Return the (x, y) coordinate for the center point of the cell that contains the specified text.  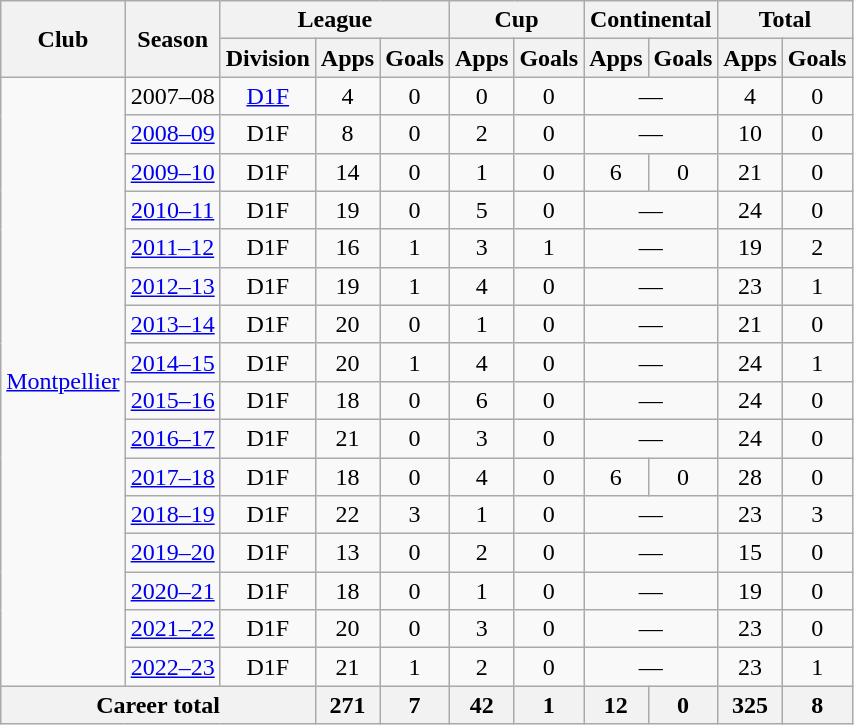
16 (347, 248)
14 (347, 172)
Total (785, 20)
10 (750, 134)
2015–16 (172, 400)
13 (347, 553)
Continental (651, 20)
Career total (158, 705)
271 (347, 705)
2007–08 (172, 96)
Division (268, 58)
2021–22 (172, 629)
7 (415, 705)
2014–15 (172, 362)
2022–23 (172, 667)
2009–10 (172, 172)
12 (616, 705)
15 (750, 553)
2010–11 (172, 210)
2008–09 (172, 134)
28 (750, 477)
League (334, 20)
Club (63, 39)
22 (347, 515)
2011–12 (172, 248)
2017–18 (172, 477)
2020–21 (172, 591)
42 (481, 705)
2013–14 (172, 324)
2012–13 (172, 286)
Season (172, 39)
2018–19 (172, 515)
Cup (516, 20)
Montpellier (63, 382)
2016–17 (172, 438)
325 (750, 705)
2019–20 (172, 553)
5 (481, 210)
